Return (x, y) of the center of cell containing provided text 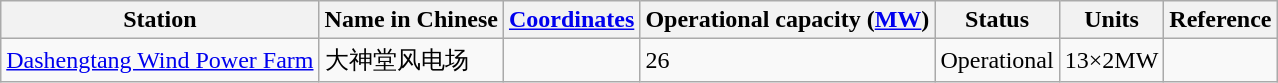
Reference (1220, 20)
Dashengtang Wind Power Farm (160, 60)
大神堂风电场 (411, 60)
Units (1112, 20)
Station (160, 20)
Status (997, 20)
26 (788, 60)
Name in Chinese (411, 20)
Coordinates (571, 20)
Operational (997, 60)
13×2MW (1112, 60)
Operational capacity (MW) (788, 20)
